Search for the cell housing the specified text and yield its (x, y) center coordinate. 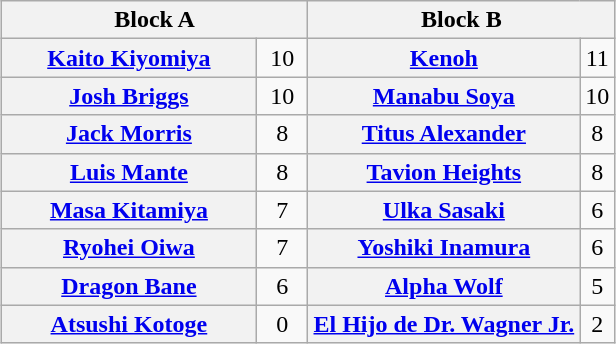
Kenoh (444, 58)
El Hijo de Dr. Wagner Jr. (444, 324)
Kaito Kiyomiya (128, 58)
Jack Morris (128, 134)
Luis Mante (128, 172)
Masa Kitamiya (128, 210)
Atsushi Kotoge (128, 324)
Alpha Wolf (444, 286)
5 (598, 286)
Josh Briggs (128, 96)
2 (598, 324)
11 (598, 58)
Titus Alexander (444, 134)
Ulka Sasaki (444, 210)
Manabu Soya (444, 96)
Block A (154, 20)
Tavion Heights (444, 172)
Dragon Bane (128, 286)
Ryohei Oiwa (128, 248)
Block B (462, 20)
Yoshiki Inamura (444, 248)
0 (282, 324)
